Locate the cell with the specified text and output its [x, y] center coordinate. 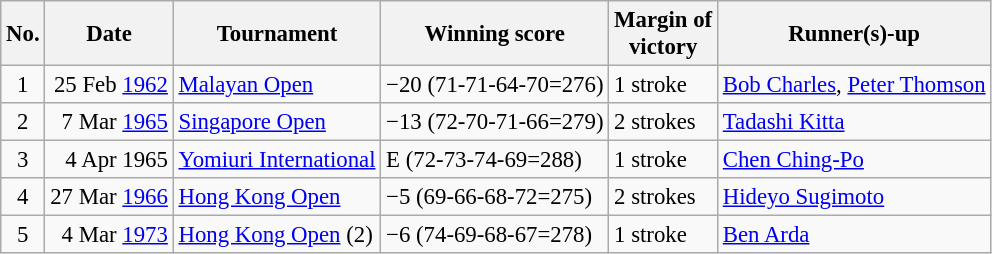
4 Apr 1965 [109, 160]
4 [23, 197]
Bob Charles, Peter Thomson [854, 85]
Hong Kong Open (2) [277, 235]
Chen Ching-Po [854, 160]
−5 (69-66-68-72=275) [495, 197]
25 Feb 1962 [109, 85]
Yomiuri International [277, 160]
4 Mar 1973 [109, 235]
−6 (74-69-68-67=278) [495, 235]
Hideyo Sugimoto [854, 197]
E (72-73-74-69=288) [495, 160]
Tadashi Kitta [854, 122]
Margin ofvictory [664, 34]
7 Mar 1965 [109, 122]
Malayan Open [277, 85]
Ben Arda [854, 235]
2 [23, 122]
Winning score [495, 34]
−20 (71-71-64-70=276) [495, 85]
3 [23, 160]
Singapore Open [277, 122]
Runner(s)-up [854, 34]
27 Mar 1966 [109, 197]
1 [23, 85]
5 [23, 235]
−13 (72-70-71-66=279) [495, 122]
Tournament [277, 34]
Date [109, 34]
No. [23, 34]
Hong Kong Open [277, 197]
